Determine the (x, y) coordinate at the center of the cell enclosing the given text.  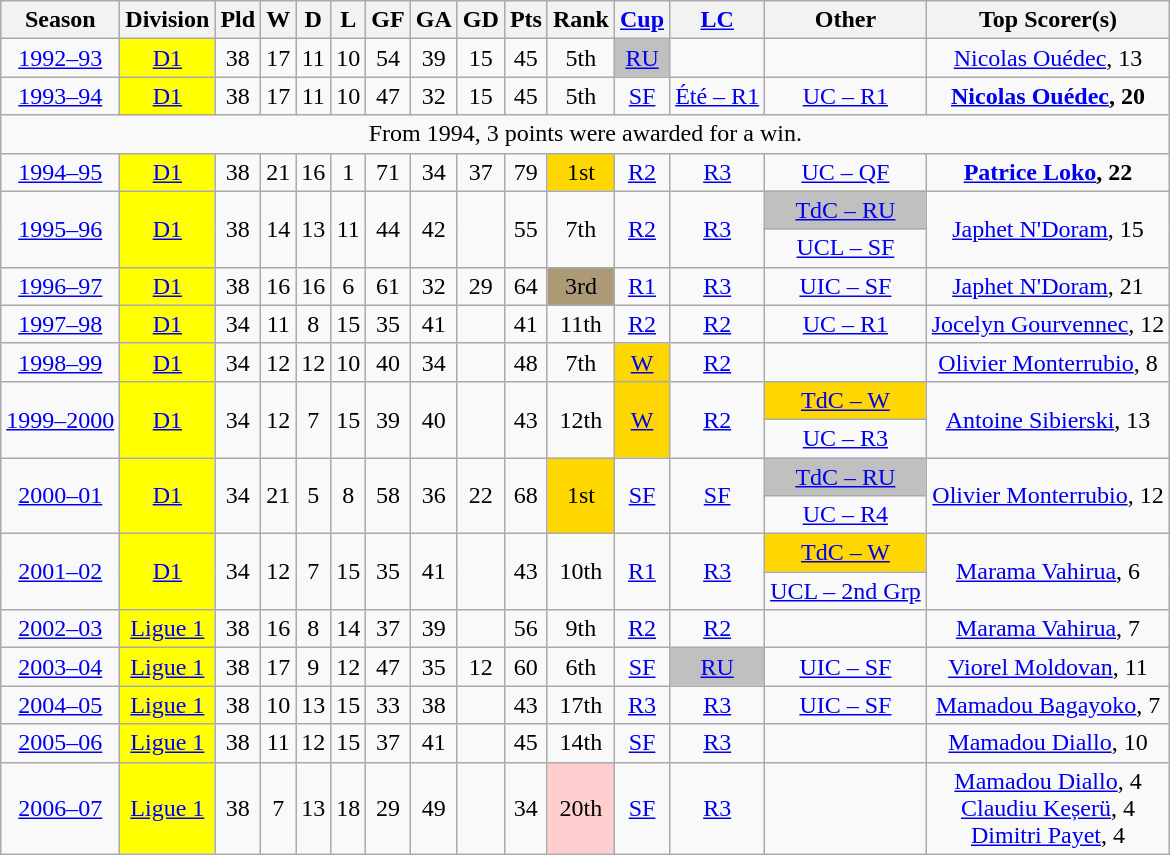
Mamadou Diallo, 4 Claudiu Keșerü, 4 Dimitri Payet, 4 (1048, 808)
6th (580, 667)
D (314, 20)
1996–97 (60, 286)
Marama Vahirua, 7 (1048, 629)
GA (434, 20)
9th (580, 629)
Olivier Monterrubio, 8 (1048, 362)
Marama Vahirua, 6 (1048, 572)
Cup (642, 20)
9 (314, 667)
6 (348, 286)
1 (348, 172)
1998–99 (60, 362)
2000–01 (60, 496)
17th (580, 705)
48 (526, 362)
20th (580, 808)
Nicolas Ouédec, 20 (1048, 96)
Viorel Moldovan, 11 (1048, 667)
1992–93 (60, 58)
3rd (580, 286)
44 (388, 229)
60 (526, 667)
Jocelyn Gourvennec, 12 (1048, 324)
42 (434, 229)
Patrice Loko, 22 (1048, 172)
Pld (238, 20)
61 (388, 286)
From 1994, 3 points were awarded for a win. (586, 134)
49 (434, 808)
Rank (580, 20)
12th (580, 419)
14th (580, 743)
Pts (526, 20)
1999–2000 (60, 419)
1994–95 (60, 172)
Division (168, 20)
L (348, 20)
33 (388, 705)
5 (314, 496)
36 (434, 496)
22 (480, 496)
64 (526, 286)
1997–98 (60, 324)
71 (388, 172)
GF (388, 20)
UC – QF (846, 172)
Other (846, 20)
2005–06 (60, 743)
Été – R1 (718, 96)
54 (388, 58)
56 (526, 629)
Japhet N'Doram, 21 (1048, 286)
2006–07 (60, 808)
2002–03 (60, 629)
10th (580, 572)
GD (480, 20)
UCL – SF (846, 248)
Nicolas Ouédec, 13 (1048, 58)
11th (580, 324)
Olivier Monterrubio, 12 (1048, 496)
Antoine Sibierski, 13 (1048, 419)
2003–04 (60, 667)
Mamadou Bagayoko, 7 (1048, 705)
UCL – 2nd Grp (846, 591)
LC (718, 20)
2004–05 (60, 705)
Japhet N'Doram, 15 (1048, 229)
Top Scorer(s) (1048, 20)
UC – R4 (846, 515)
Season (60, 20)
58 (388, 496)
1995–96 (60, 229)
UC – R3 (846, 438)
18 (348, 808)
2001–02 (60, 572)
68 (526, 496)
Mamadou Diallo, 10 (1048, 743)
79 (526, 172)
1993–94 (60, 96)
55 (526, 229)
